Return [x, y] of the center of cell containing provided text 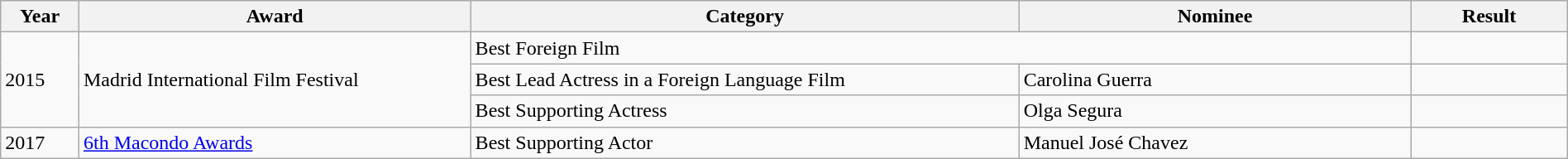
Award [275, 17]
Best Supporting Actress [744, 111]
Best Foreign Film [941, 48]
Madrid International Film Festival [275, 79]
Olga Segura [1215, 111]
Best Lead Actress in a Foreign Language Film [744, 79]
Result [1489, 17]
Carolina Guerra [1215, 79]
Manuel José Chavez [1215, 142]
Best Supporting Actor [744, 142]
2015 [40, 79]
Year [40, 17]
2017 [40, 142]
Nominee [1215, 17]
6th Macondo Awards [275, 142]
Category [744, 17]
